Locate the cell with the specified text and output its (x, y) center coordinate. 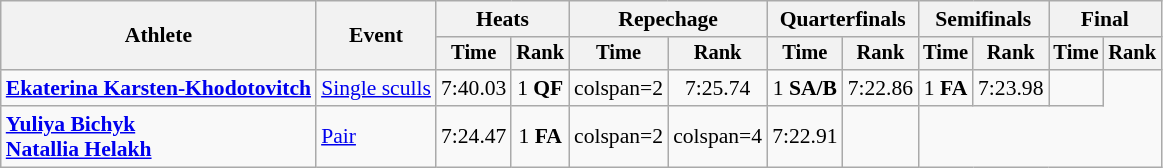
Athlete (158, 36)
7:22.91 (804, 136)
Single sculls (376, 88)
Pair (376, 136)
7:25.74 (718, 88)
7:23.98 (1010, 88)
1 SA/B (804, 88)
7:40.03 (474, 88)
7:24.47 (474, 136)
colspan=4 (718, 136)
Repechage (668, 19)
Semifinals (983, 19)
Heats (502, 19)
Quarterfinals (842, 19)
Final (1104, 19)
1 QF (540, 88)
Event (376, 36)
7:22.86 (880, 88)
Yuliya BichykNatallia Helakh (158, 136)
Ekaterina Karsten-Khodotovitch (158, 88)
